Return (x, y) of the center of cell containing provided text 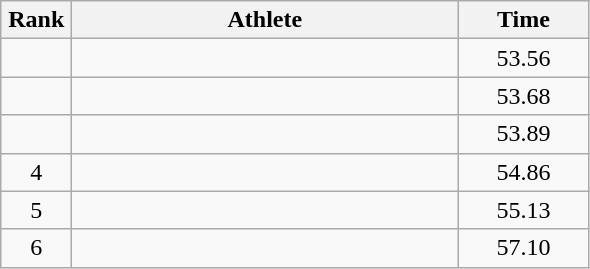
57.10 (524, 248)
53.68 (524, 96)
Time (524, 20)
55.13 (524, 210)
6 (36, 248)
53.56 (524, 58)
53.89 (524, 134)
Athlete (265, 20)
54.86 (524, 172)
Rank (36, 20)
4 (36, 172)
5 (36, 210)
